Locate the cell with the specified text and output its (X, Y) center coordinate. 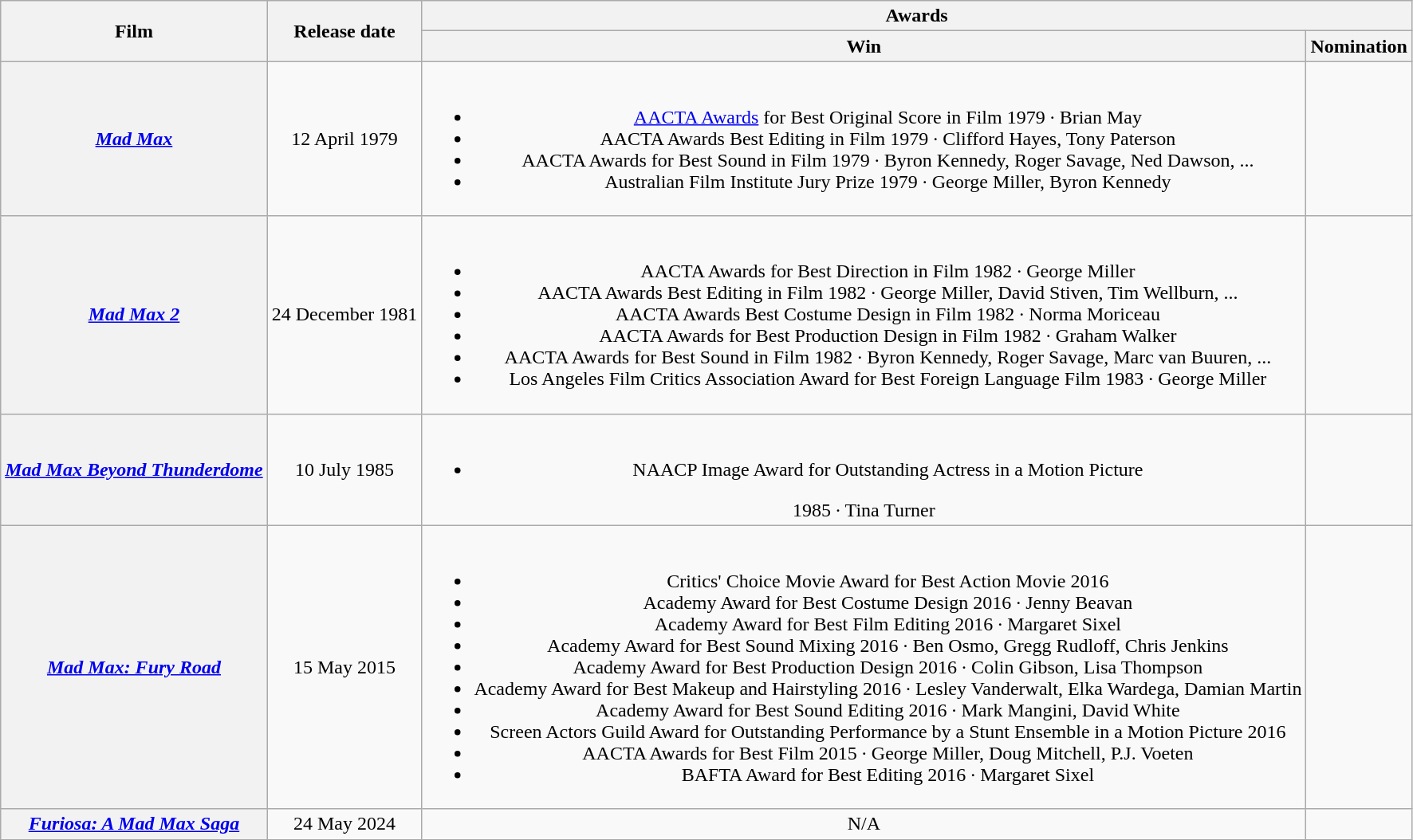
Furiosa: A Mad Max Saga (134, 824)
15 May 2015 (344, 667)
Win (864, 46)
Nomination (1359, 46)
Film (134, 31)
N/A (864, 824)
Release date (344, 31)
Mad Max (134, 139)
12 April 1979 (344, 139)
24 May 2024 (344, 824)
10 July 1985 (344, 469)
Awards (917, 16)
Mad Max 2 (134, 315)
NAACP Image Award for Outstanding Actress in a Motion Picture1985 · Tina Turner (864, 469)
Mad Max Beyond Thunderdome (134, 469)
Mad Max: Fury Road (134, 667)
24 December 1981 (344, 315)
